Return [X, Y] of the center of cell containing provided text 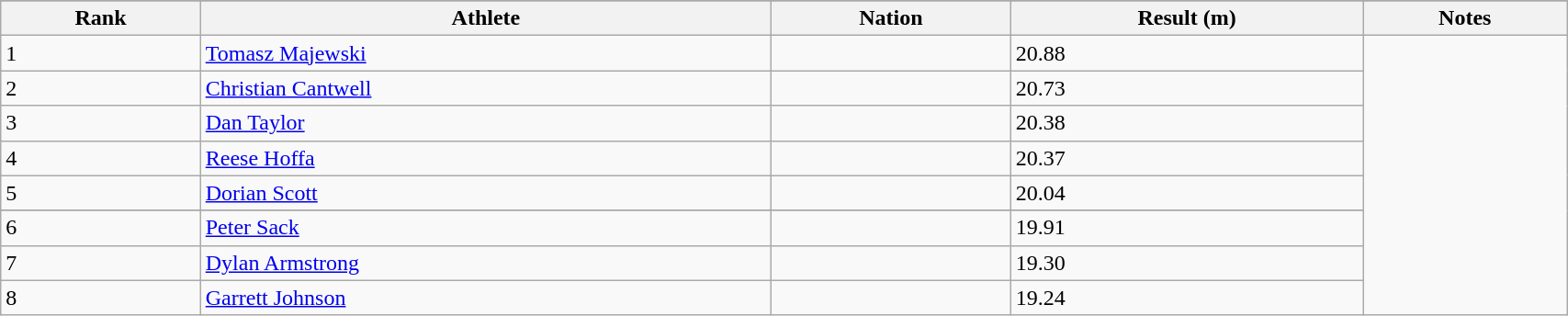
19.30 [1187, 263]
19.24 [1187, 298]
Result (m) [1187, 18]
20.73 [1187, 88]
20.38 [1187, 123]
4 [101, 158]
1 [101, 53]
20.04 [1187, 193]
Rank [101, 18]
20.88 [1187, 53]
Dan Taylor [485, 123]
2 [101, 88]
Dorian Scott [485, 193]
3 [101, 123]
Dylan Armstrong [485, 263]
5 [101, 193]
Peter Sack [485, 228]
20.37 [1187, 158]
8 [101, 298]
Tomasz Majewski [485, 53]
6 [101, 228]
Christian Cantwell [485, 88]
Garrett Johnson [485, 298]
Notes [1465, 18]
7 [101, 263]
Reese Hoffa [485, 158]
Athlete [485, 18]
Nation [891, 18]
19.91 [1187, 228]
